From the cell containing the given text, extract its center point as (x, y) coordinate. 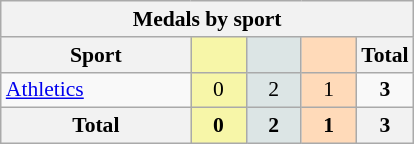
Medals by sport (208, 19)
Athletics (96, 90)
Sport (96, 55)
